Find where the given text appears and provide that cell's center as [x, y] coordinate. 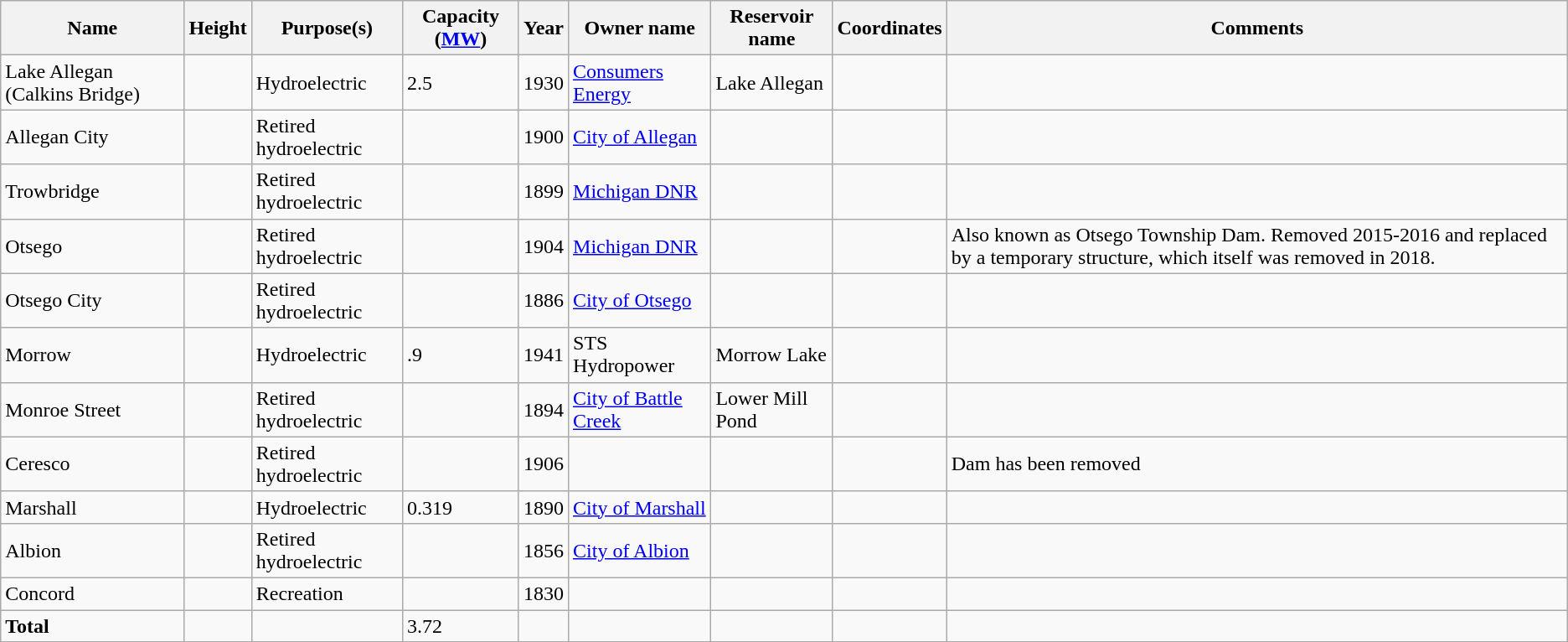
Concord [92, 593]
Allegan City [92, 137]
0.319 [461, 507]
Morrow Lake [772, 355]
Height [218, 28]
.9 [461, 355]
Marshall [92, 507]
2.5 [461, 82]
Name [92, 28]
Owner name [640, 28]
Coordinates [890, 28]
Also known as Otsego Township Dam. Removed 2015-2016 and replaced by a temporary structure, which itself was removed in 2018. [1256, 246]
Lower Mill Pond [772, 409]
Comments [1256, 28]
City of Marshall [640, 507]
1906 [543, 464]
Purpose(s) [327, 28]
City of Albion [640, 550]
Lake Allegan [772, 82]
3.72 [461, 626]
Lake Allegan (Calkins Bridge) [92, 82]
Albion [92, 550]
1886 [543, 300]
Morrow [92, 355]
1856 [543, 550]
Reservoir name [772, 28]
Year [543, 28]
1899 [543, 191]
Recreation [327, 593]
Dam has been removed [1256, 464]
Capacity (MW) [461, 28]
Monroe Street [92, 409]
1900 [543, 137]
Otsego City [92, 300]
Consumers Energy [640, 82]
City of Allegan [640, 137]
City of Battle Creek [640, 409]
1830 [543, 593]
1890 [543, 507]
1894 [543, 409]
Otsego [92, 246]
Total [92, 626]
City of Otsego [640, 300]
1930 [543, 82]
STS Hydropower [640, 355]
Trowbridge [92, 191]
Ceresco [92, 464]
1904 [543, 246]
1941 [543, 355]
